Find where the given text appears and provide that cell's center as (x, y) coordinate. 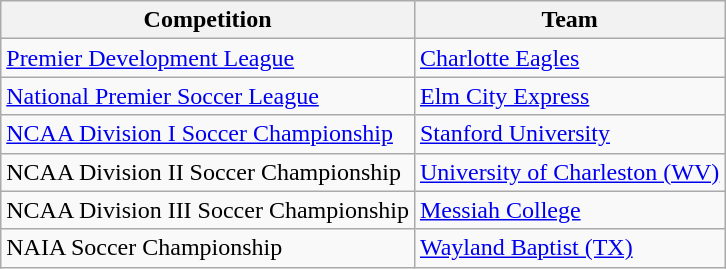
NCAA Division I Soccer Championship (208, 134)
Competition (208, 20)
Premier Development League (208, 58)
University of Charleston (WV) (569, 172)
National Premier Soccer League (208, 96)
Elm City Express (569, 96)
NAIA Soccer Championship (208, 248)
Stanford University (569, 134)
NCAA Division III Soccer Championship (208, 210)
Wayland Baptist (TX) (569, 248)
Messiah College (569, 210)
Team (569, 20)
NCAA Division II Soccer Championship (208, 172)
Charlotte Eagles (569, 58)
